Search for the cell housing the specified text and yield its [x, y] center coordinate. 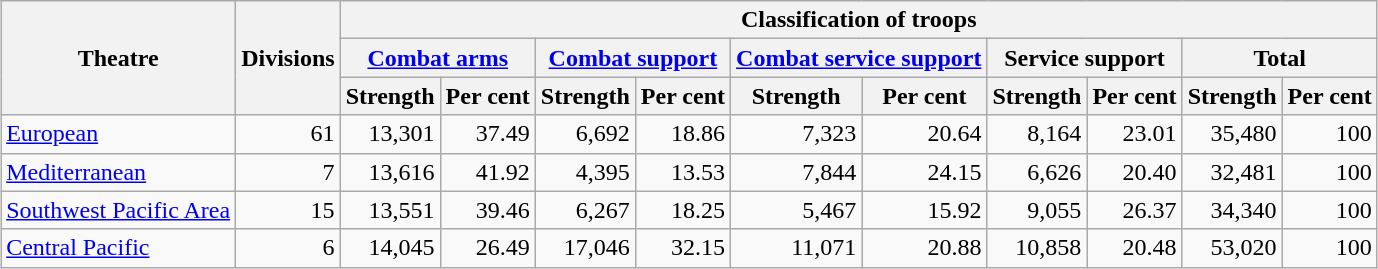
17,046 [585, 248]
32,481 [1232, 172]
41.92 [488, 172]
15 [288, 210]
13,301 [390, 134]
18.86 [682, 134]
34,340 [1232, 210]
Southwest Pacific Area [118, 210]
Theatre [118, 58]
Divisions [288, 58]
7 [288, 172]
6,267 [585, 210]
24.15 [924, 172]
European [118, 134]
9,055 [1037, 210]
11,071 [796, 248]
7,844 [796, 172]
13.53 [682, 172]
6 [288, 248]
20.40 [1134, 172]
15.92 [924, 210]
5,467 [796, 210]
18.25 [682, 210]
14,045 [390, 248]
53,020 [1232, 248]
Mediterranean [118, 172]
Service support [1084, 58]
39.46 [488, 210]
20.88 [924, 248]
26.37 [1134, 210]
10,858 [1037, 248]
Combat support [632, 58]
Combat service support [859, 58]
Classification of troops [858, 20]
Combat arms [438, 58]
Total [1280, 58]
6,692 [585, 134]
32.15 [682, 248]
4,395 [585, 172]
26.49 [488, 248]
20.64 [924, 134]
8,164 [1037, 134]
13,616 [390, 172]
35,480 [1232, 134]
7,323 [796, 134]
Central Pacific [118, 248]
23.01 [1134, 134]
13,551 [390, 210]
37.49 [488, 134]
20.48 [1134, 248]
6,626 [1037, 172]
61 [288, 134]
